Scan for the cell matching the given text and deliver its [x, y] coordinate at center. 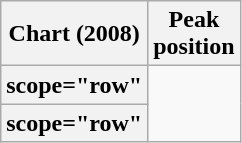
Chart (2008) [74, 34]
Peakposition [194, 34]
